Return the [x, y] coordinate for the center point of the cell that contains the specified text.  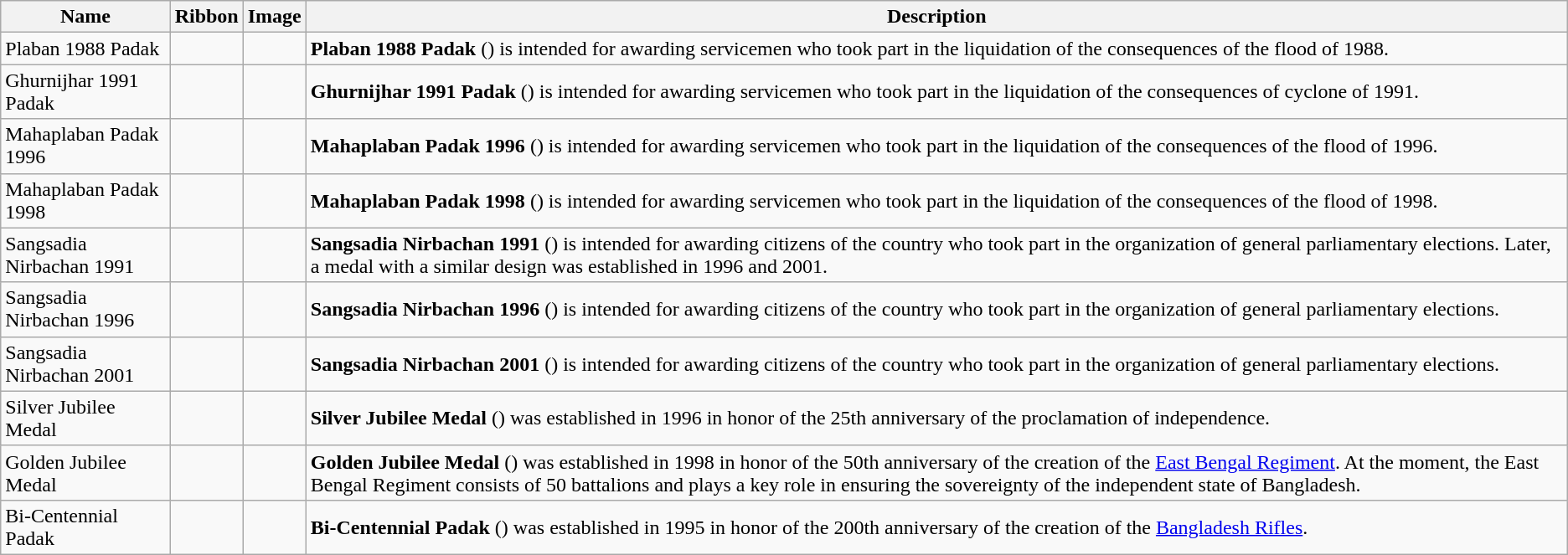
Mahaplaban Padak 1998 () is intended for awarding servicemen who took part in the liquidation of the consequences of the flood of 1998. [936, 201]
Mahaplaban Padak 1996 [85, 146]
Image [275, 17]
Sangsadia Nirbachan 1996 () is intended for awarding citizens of the country who took part in the organization of general parliamentary elections. [936, 310]
Mahaplaban Padak 1998 [85, 201]
Silver Jubilee Medal () was established in 1996 in honor of the 25th anniversary of the proclamation of independence. [936, 419]
Name [85, 17]
Plaban 1988 Padak [85, 49]
Bi-Centennial Padak [85, 527]
Golden Jubilee Medal [85, 472]
Description [936, 17]
Sangsadia Nirbachan 2001 [85, 363]
Ribbon [206, 17]
Sangsadia Nirbachan 1996 [85, 310]
Bi-Centennial Padak () was established in 1995 in honor of the 200th anniversary of the creation of the Bangladesh Rifles. [936, 527]
Silver Jubilee Medal [85, 419]
Sangsadia Nirbachan 2001 () is intended for awarding citizens of the country who took part in the organization of general parliamentary elections. [936, 363]
Plaban 1988 Padak () is intended for awarding servicemen who took part in the liquidation of the consequences of the flood of 1988. [936, 49]
Ghurnijhar 1991 Padak () is intended for awarding servicemen who took part in the liquidation of the consequences of cyclone of 1991. [936, 92]
Mahaplaban Padak 1996 () is intended for awarding servicemen who took part in the liquidation of the consequences of the flood of 1996. [936, 146]
Sangsadia Nirbachan 1991 [85, 254]
Ghurnijhar 1991 Padak [85, 92]
